For the text-containing cell, return its midpoint in (X, Y) coordinate format. 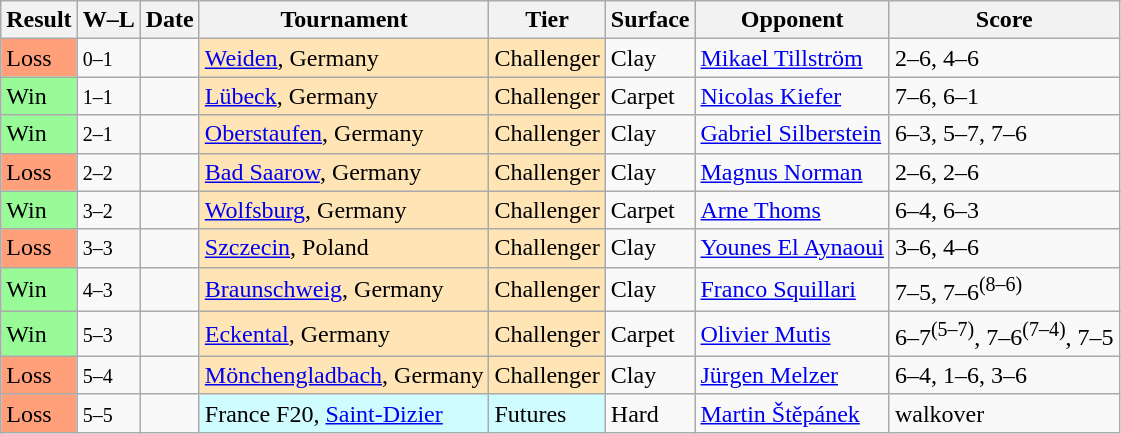
6–4, 1–6, 3–6 (1004, 375)
4–3 (108, 290)
Nicolas Kiefer (792, 96)
Eckental, Germany (344, 334)
Tournament (344, 20)
Hard (650, 413)
W–L (108, 20)
Mikael Tillström (792, 58)
France F20, Saint-Dizier (344, 413)
1–1 (108, 96)
Magnus Norman (792, 172)
3–3 (108, 248)
2–6, 2–6 (1004, 172)
5–3 (108, 334)
Younes El Aynaoui (792, 248)
walkover (1004, 413)
6–3, 5–7, 7–6 (1004, 134)
2–6, 4–6 (1004, 58)
Olivier Mutis (792, 334)
6–7(5–7), 7–6(7–4), 7–5 (1004, 334)
Oberstaufen, Germany (344, 134)
Szczecin, Poland (344, 248)
Opponent (792, 20)
Date (170, 20)
Mönchengladbach, Germany (344, 375)
3–6, 4–6 (1004, 248)
Lübeck, Germany (344, 96)
Weiden, Germany (344, 58)
Futures (547, 413)
7–6, 6–1 (1004, 96)
Martin Štěpánek (792, 413)
5–5 (108, 413)
2–2 (108, 172)
Score (1004, 20)
6–4, 6–3 (1004, 210)
Bad Saarow, Germany (344, 172)
Surface (650, 20)
2–1 (108, 134)
Gabriel Silberstein (792, 134)
Franco Squillari (792, 290)
Jürgen Melzer (792, 375)
Braunschweig, Germany (344, 290)
3–2 (108, 210)
Wolfsburg, Germany (344, 210)
Result (39, 20)
5–4 (108, 375)
Tier (547, 20)
7–5, 7–6(8–6) (1004, 290)
Arne Thoms (792, 210)
0–1 (108, 58)
